Identify which cell holds the provided text, then report its [x, y] central coordinate. 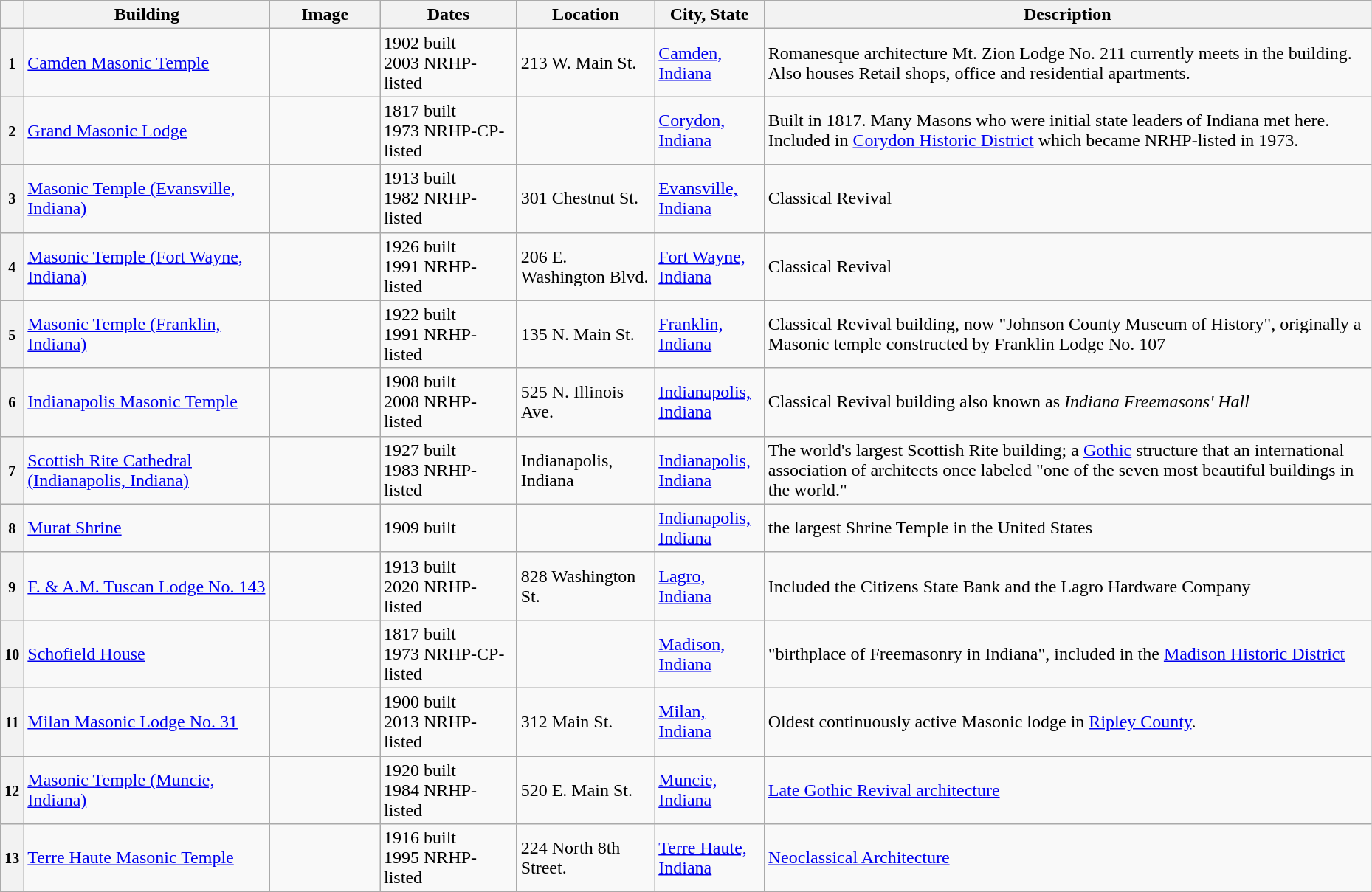
Description [1067, 15]
Terre Haute Masonic Temple [147, 858]
Masonic Temple (Evansville, Indiana) [147, 198]
Camden, Indiana [710, 63]
Building [147, 15]
Franklin, Indiana [710, 334]
Milan Masonic Lodge No. 31 [147, 722]
1909 built [448, 528]
Murat Shrine [147, 528]
206 E. Washington Blvd. [586, 266]
Indianapolis Masonic Temple [147, 402]
2 [12, 131]
12 [12, 789]
1902 built2003 NRHP-listed [448, 63]
11 [12, 722]
Muncie, Indiana [710, 789]
135 N. Main St. [586, 334]
1927 built1983 NRHP-listed [448, 470]
Classical Revival building also known as Indiana Freemasons' Hall [1067, 402]
City, State [710, 15]
301 Chestnut St. [586, 198]
4 [12, 266]
1916 built1995 NRHP-listed [448, 858]
Camden Masonic Temple [147, 63]
Neoclassical Architecture [1067, 858]
Madison, Indiana [710, 654]
Milan, Indiana [710, 722]
Schofield House [147, 654]
Included the Citizens State Bank and the Lagro Hardware Company [1067, 586]
3 [12, 198]
Lagro, Indiana [710, 586]
Masonic Temple (Franklin, Indiana) [147, 334]
"birthplace of Freemasonry in Indiana", included in the Madison Historic District [1067, 654]
F. & A.M. Tuscan Lodge No. 143 [147, 586]
1913 built1982 NRHP-listed [448, 198]
7 [12, 470]
10 [12, 654]
Evansville, Indiana [710, 198]
5 [12, 334]
224 North 8th Street. [586, 858]
828 Washington St. [586, 586]
1900 built2013 NRHP-listed [448, 722]
6 [12, 402]
8 [12, 528]
213 W. Main St. [586, 63]
Location [586, 15]
Classical Revival building, now "Johnson County Museum of History", originally a Masonic temple constructed by Franklin Lodge No. 107 [1067, 334]
1926 built1991 NRHP-listed [448, 266]
Grand Masonic Lodge [147, 131]
Image [325, 15]
Corydon, Indiana [710, 131]
1913 built2020 NRHP-listed [448, 586]
312 Main St. [586, 722]
525 N. Illinois Ave. [586, 402]
13 [12, 858]
Oldest continuously active Masonic lodge in Ripley County. [1067, 722]
Fort Wayne, Indiana [710, 266]
Masonic Temple (Fort Wayne, Indiana) [147, 266]
Late Gothic Revival architecture [1067, 789]
the largest Shrine Temple in the United States [1067, 528]
9 [12, 586]
1 [12, 63]
Dates [448, 15]
1908 built2008 NRHP-listed [448, 402]
Scottish Rite Cathedral (Indianapolis, Indiana) [147, 470]
1920 built1984 NRHP-listed [448, 789]
1922 built1991 NRHP-listed [448, 334]
Terre Haute, Indiana [710, 858]
520 E. Main St. [586, 789]
Romanesque architecture Mt. Zion Lodge No. 211 currently meets in the building. Also houses Retail shops, office and residential apartments. [1067, 63]
Masonic Temple (Muncie, Indiana) [147, 789]
